Return (x, y) of the center of cell containing provided text 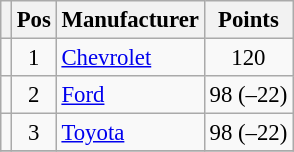
3 (34, 133)
Ford (130, 95)
Toyota (130, 133)
2 (34, 95)
Points (248, 20)
Manufacturer (130, 20)
Chevrolet (130, 58)
1 (34, 58)
Pos (34, 20)
120 (248, 58)
